From the cell containing the given text, extract its center point as [x, y] coordinate. 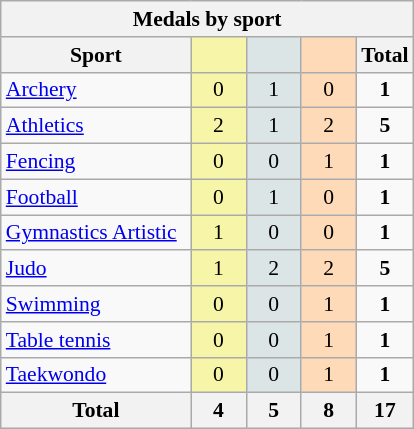
Football [96, 197]
Fencing [96, 162]
Medals by sport [208, 19]
Taekwondo [96, 375]
Swimming [96, 304]
Sport [96, 55]
Judo [96, 269]
Table tennis [96, 340]
4 [218, 411]
17 [384, 411]
Archery [96, 90]
Gymnastics Artistic [96, 233]
8 [328, 411]
Athletics [96, 126]
